Search for the cell housing the specified text and yield its [X, Y] center coordinate. 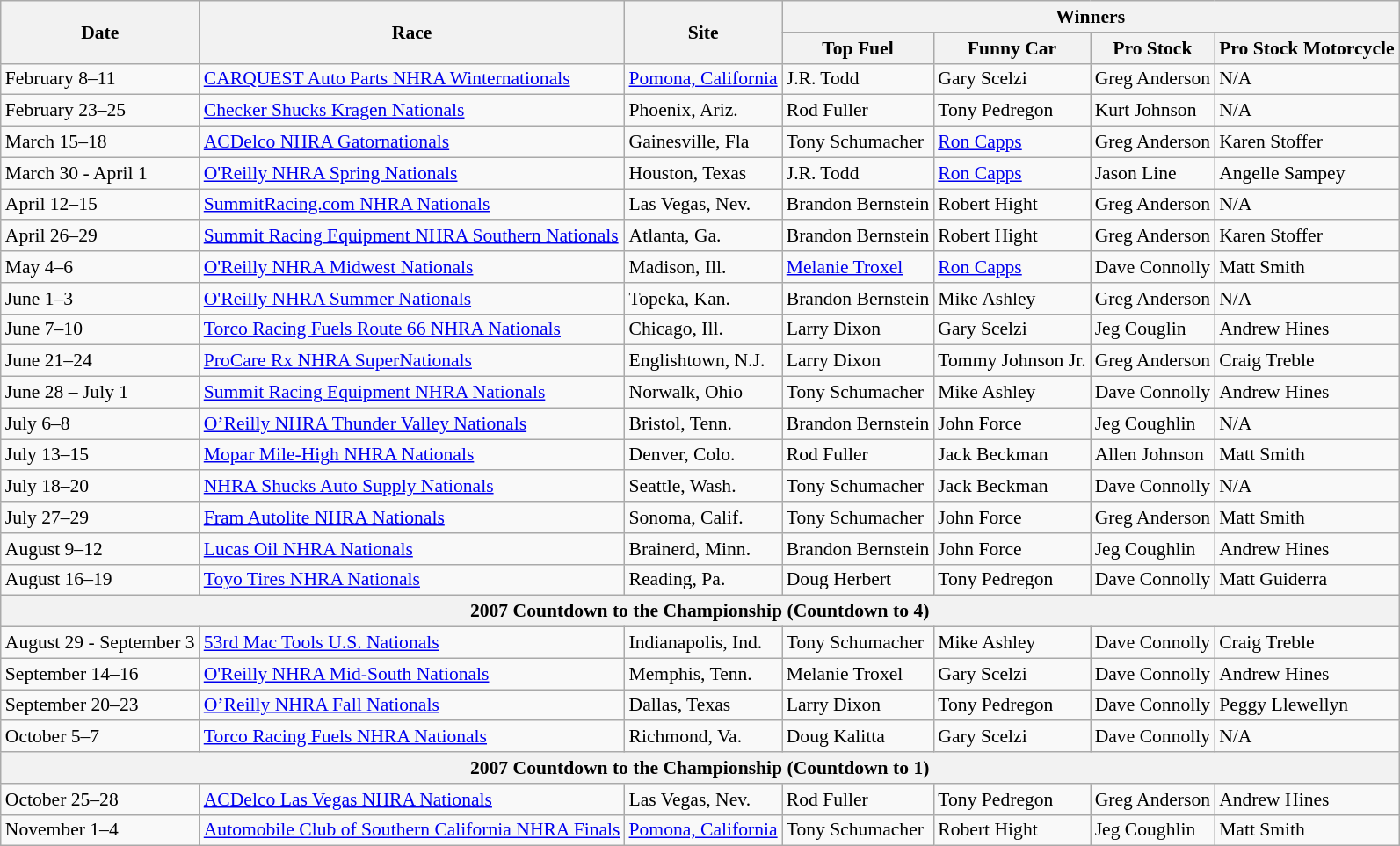
O’Reilly NHRA Fall Nationals [412, 705]
CARQUEST Auto Parts NHRA Winternationals [412, 79]
Brainerd, Minn. [703, 549]
Checker Shucks Kragen Nationals [412, 111]
O'Reilly NHRA Mid-South Nationals [412, 674]
Denver, Colo. [703, 455]
O’Reilly NHRA Thunder Valley Nationals [412, 423]
Fram Autolite NHRA Nationals [412, 517]
2007 Countdown to the Championship (Countdown to 1) [700, 768]
Tommy Johnson Jr. [1012, 361]
NHRA Shucks Auto Supply Nationals [412, 487]
Indianapolis, Ind. [703, 643]
Automobile Club of Southern California NHRA Finals [412, 830]
Dallas, Texas [703, 705]
July 27–29 [100, 517]
June 1–3 [100, 299]
August 16–19 [100, 580]
O'Reilly NHRA Midwest Nationals [412, 267]
June 28 – July 1 [100, 393]
August 29 - September 3 [100, 643]
August 9–12 [100, 549]
Seattle, Wash. [703, 487]
Phoenix, Ariz. [703, 111]
May 4–6 [100, 267]
June 7–10 [100, 329]
ACDelco Las Vegas NHRA Nationals [412, 799]
O'Reilly NHRA Summer Nationals [412, 299]
Torco Racing Fuels NHRA Nationals [412, 737]
Kurt Johnson [1153, 111]
Sonoma, Calif. [703, 517]
Englishtown, N.J. [703, 361]
SummitRacing.com NHRA Nationals [412, 205]
Memphis, Tenn. [703, 674]
Date [100, 32]
Atlanta, Ga. [703, 236]
Doug Herbert [858, 580]
Topeka, Kan. [703, 299]
Pro Stock Motorcycle [1307, 48]
February 8–11 [100, 79]
Reading, Pa. [703, 580]
Bristol, Tenn. [703, 423]
Jason Line [1153, 173]
July 18–20 [100, 487]
Top Fuel [858, 48]
Madison, Ill. [703, 267]
Mopar Mile-High NHRA Nationals [412, 455]
Pro Stock [1153, 48]
O'Reilly NHRA Spring Nationals [412, 173]
April 26–29 [100, 236]
October 25–28 [100, 799]
2007 Countdown to the Championship (Countdown to 4) [700, 611]
Matt Guiderra [1307, 580]
March 30 - April 1 [100, 173]
Chicago, Ill. [703, 329]
Winners [1091, 17]
Summit Racing Equipment NHRA Nationals [412, 393]
March 15–18 [100, 142]
Toyo Tires NHRA Nationals [412, 580]
September 14–16 [100, 674]
Torco Racing Fuels Route 66 NHRA Nationals [412, 329]
Jeg Couglin [1153, 329]
November 1–4 [100, 830]
Race [412, 32]
Funny Car [1012, 48]
Lucas Oil NHRA Nationals [412, 549]
June 21–24 [100, 361]
Angelle Sampey [1307, 173]
July 13–15 [100, 455]
July 6–8 [100, 423]
Allen Johnson [1153, 455]
Site [703, 32]
Richmond, Va. [703, 737]
April 12–15 [100, 205]
Doug Kalitta [858, 737]
ProCare Rx NHRA SuperNationals [412, 361]
Norwalk, Ohio [703, 393]
Summit Racing Equipment NHRA Southern Nationals [412, 236]
53rd Mac Tools U.S. Nationals [412, 643]
October 5–7 [100, 737]
February 23–25 [100, 111]
Gainesville, Fla [703, 142]
September 20–23 [100, 705]
ACDelco NHRA Gatornationals [412, 142]
Peggy Llewellyn [1307, 705]
Houston, Texas [703, 173]
